Capture the cell that displays the provided text and extract its [X, Y] central coordinate. 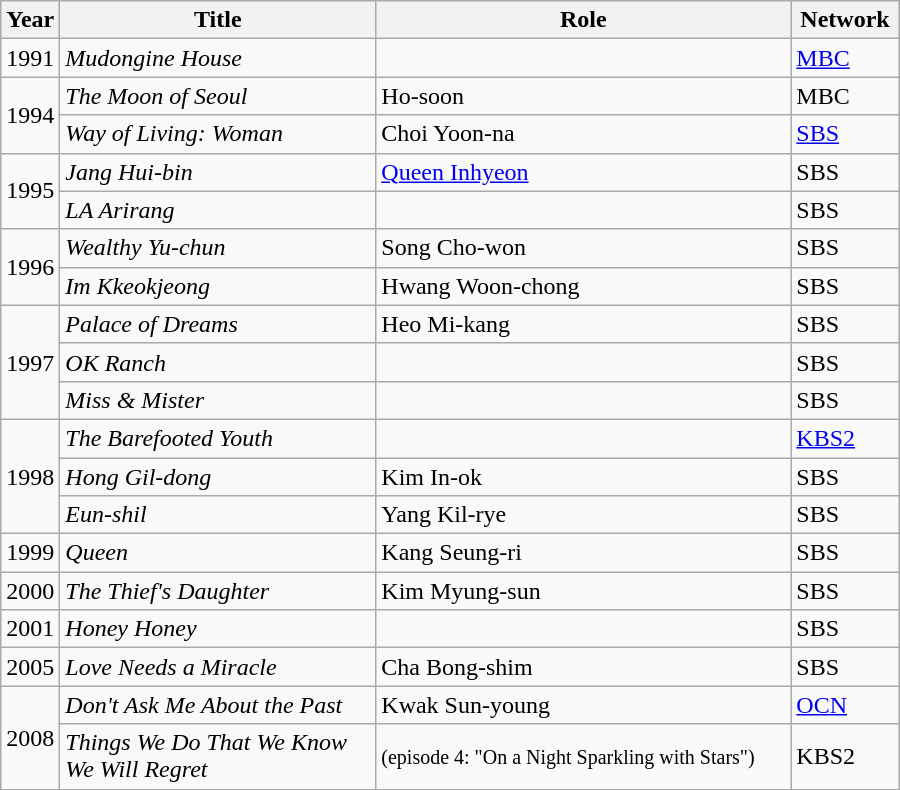
Love Needs a Miracle [218, 667]
The Barefooted Youth [218, 438]
Im Kkeokjeong [218, 286]
Hong Gil-dong [218, 477]
Jang Hui-bin [218, 172]
1995 [30, 191]
LA Arirang [218, 210]
Song Cho-won [584, 248]
Network [845, 20]
1996 [30, 267]
Eun-shil [218, 515]
2001 [30, 629]
Hwang Woon-chong [584, 286]
The Thief's Daughter [218, 591]
2008 [30, 738]
Things We Do That We Know We Will Regret [218, 756]
Title [218, 20]
Heo Mi-kang [584, 324]
1997 [30, 362]
OCN [845, 705]
Yang Kil-rye [584, 515]
1998 [30, 476]
Way of Living: Woman [218, 134]
1991 [30, 58]
Mudongine House [218, 58]
Kang Seung-ri [584, 553]
Choi Yoon-na [584, 134]
Kim In-ok [584, 477]
Queen [218, 553]
Kim Myung-sun [584, 591]
Ho-soon [584, 96]
Cha Bong-shim [584, 667]
1994 [30, 115]
Palace of Dreams [218, 324]
Year [30, 20]
Queen Inhyeon [584, 172]
2000 [30, 591]
Don't Ask Me About the Past [218, 705]
1999 [30, 553]
Kwak Sun-young [584, 705]
OK Ranch [218, 362]
The Moon of Seoul [218, 96]
Role [584, 20]
Honey Honey [218, 629]
Wealthy Yu-chun [218, 248]
(episode 4: "On a Night Sparkling with Stars") [584, 756]
Miss & Mister [218, 400]
2005 [30, 667]
